Locate the cell with the specified text and output its (X, Y) center coordinate. 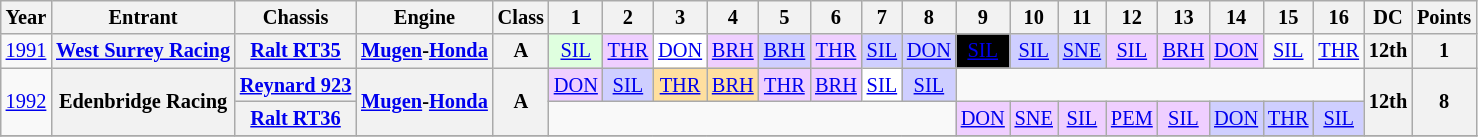
13 (1184, 17)
Ralt RT36 (296, 118)
1992 (26, 102)
PEM (1132, 118)
Entrant (143, 17)
10 (1034, 17)
9 (983, 17)
11 (1082, 17)
Ralt RT35 (296, 51)
15 (1288, 17)
Edenbridge Racing (143, 102)
16 (1338, 17)
West Surrey Racing (143, 51)
7 (882, 17)
Points (1444, 17)
14 (1236, 17)
6 (836, 17)
Engine (424, 17)
3 (680, 17)
1991 (26, 51)
Class (521, 17)
2 (628, 17)
12 (1132, 17)
4 (733, 17)
DC (1388, 17)
5 (785, 17)
Year (26, 17)
Chassis (296, 17)
Reynard 923 (296, 85)
